From the cell containing the given text, extract its center point as (x, y) coordinate. 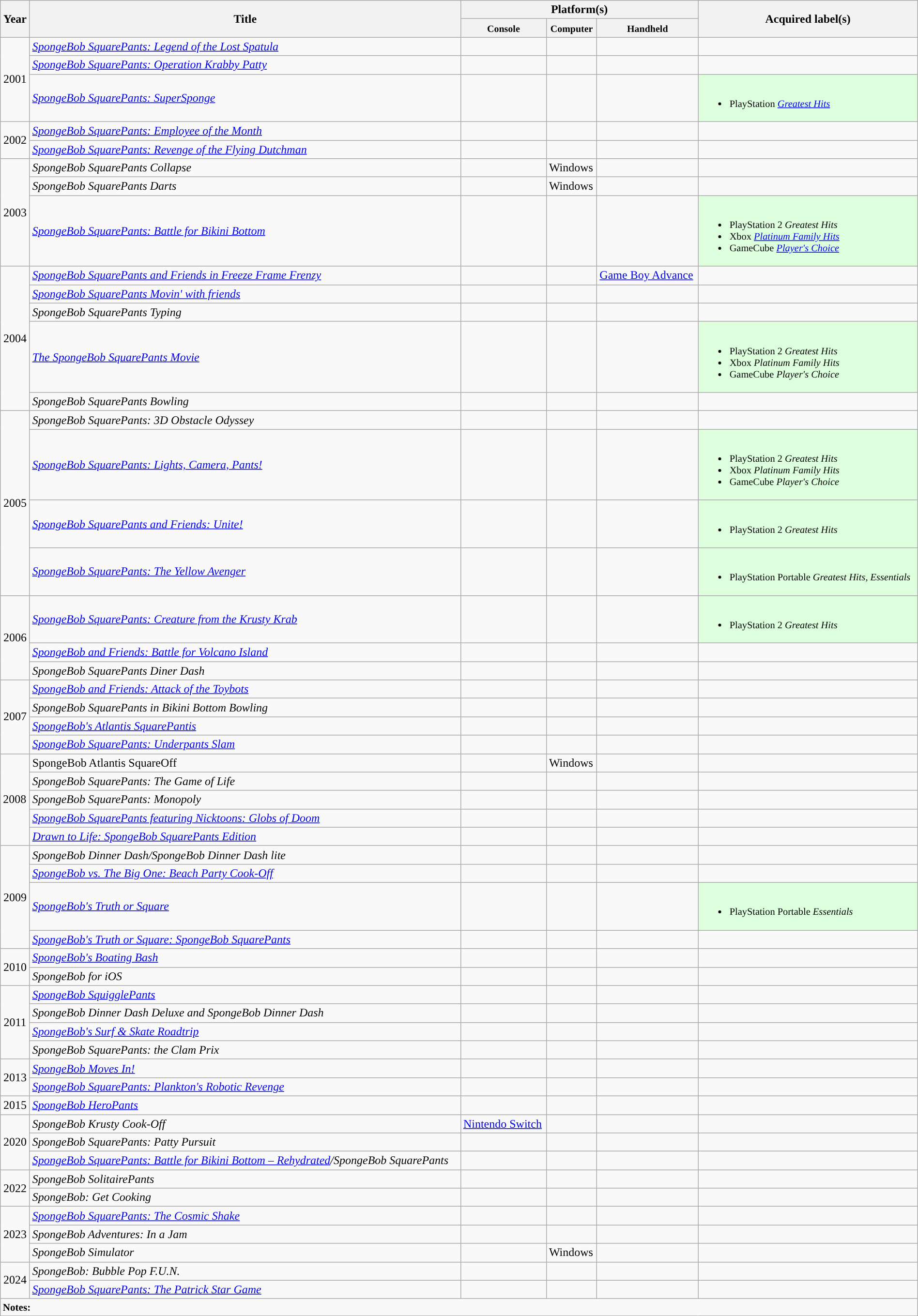
Game Boy Advance (648, 275)
2010 (15, 967)
2005 (15, 503)
PlayStation Greatest Hits (808, 98)
SpongeBob SquarePants and Friends in Freeze Frame Frenzy (245, 275)
2023 (15, 1234)
2013 (15, 1077)
Platform(s) (579, 10)
Acquired label(s) (808, 19)
SpongeBob SquarePants: Creature from the Krusty Krab (245, 619)
SpongeBob SquigglePants (245, 995)
SpongeBob for iOS (245, 976)
2004 (15, 339)
SpongeBob SquarePants: the Clam Prix (245, 1050)
SpongeBob SquarePants: SuperSponge (245, 98)
Title (245, 19)
SpongeBob Adventures: In a Jam (245, 1234)
SpongeBob vs. The Big One: Beach Party Cook-Off (245, 873)
SpongeBob SquarePants featuring Nicktoons: Globs of Doom (245, 818)
SpongeBob SquarePants Darts (245, 186)
SpongeBob Moves In! (245, 1068)
2024 (15, 1280)
SpongeBob Atlantis SquareOff (245, 763)
SpongeBob SquarePants: Underpants Slam (245, 744)
Handheld (648, 28)
SpongeBob's Boating Bash (245, 958)
2002 (15, 140)
2011 (15, 1022)
SpongeBob SquarePants: Plankton's Robotic Revenge (245, 1087)
PlayStation Portable Greatest Hits, Essentials (808, 572)
SpongeBob SquarePants: Lights, Camera, Pants! (245, 465)
SpongeBob SquarePants Collapse (245, 168)
SpongeBob SquarePants: Monopoly (245, 800)
2008 (15, 800)
SpongeBob SquarePants and Friends: Unite! (245, 524)
SpongeBob SquarePants: The Cosmic Shake (245, 1216)
SpongeBob SquarePants Bowling (245, 402)
SpongeBob's Truth or Square: SpongeBob SquarePants (245, 939)
SpongeBob SquarePants: Operation Krabby Patty (245, 65)
Nintendo Switch (504, 1123)
SpongeBob SquarePants in Bikini Bottom Bowling (245, 708)
The SpongeBob SquarePants Movie (245, 357)
SpongeBob SquarePants: Legend of the Lost Spatula (245, 46)
2009 (15, 897)
SpongeBob SquarePants Diner Dash (245, 671)
SpongeBob SquarePants: Revenge of the Flying Dutchman (245, 150)
2015 (15, 1105)
SpongeBob SquarePants: The Patrick Star Game (245, 1289)
SpongeBob SquarePants: Battle for Bikini Bottom (245, 231)
2003 (15, 213)
SpongeBob Krusty Cook-Off (245, 1123)
SpongeBob: Bubble Pop F.U.N. (245, 1271)
2001 (15, 79)
SpongeBob HeroPants (245, 1105)
SpongeBob SquarePants: Battle for Bikini Bottom – Rehydrated/SpongeBob SquarePants (245, 1161)
Console (504, 28)
SpongeBob Dinner Dash Deluxe and SpongeBob Dinner Dash (245, 1013)
SpongeBob Simulator (245, 1253)
SpongeBob SquarePants: Patty Pursuit (245, 1142)
Computer (571, 28)
2020 (15, 1142)
SpongeBob Dinner Dash/SpongeBob Dinner Dash lite (245, 855)
SpongeBob SquarePants: 3D Obstacle Odyssey (245, 420)
SpongeBob SquarePants: Employee of the Month (245, 131)
PlayStation Portable Essentials (808, 906)
SpongeBob and Friends: Attack of the Toybots (245, 689)
SpongeBob SquarePants Movin' with friends (245, 294)
SpongeBob SquarePants Typing (245, 312)
SpongeBob and Friends: Battle for Volcano Island (245, 652)
2022 (15, 1188)
2006 (15, 638)
Year (15, 19)
Drawn to Life: SpongeBob SquarePants Edition (245, 836)
SpongeBob SolitairePants (245, 1179)
SpongeBob SquarePants: The Yellow Avenger (245, 572)
SpongeBob's Atlantis SquarePantis (245, 726)
2007 (15, 717)
SpongeBob SquarePants: The Game of Life (245, 781)
SpongeBob: Get Cooking (245, 1197)
SpongeBob's Surf & Skate Roadtrip (245, 1031)
Notes: (459, 1307)
SpongeBob's Truth or Square (245, 906)
